Detect which cell encompasses the target text, then output its (X, Y) center coordinate. 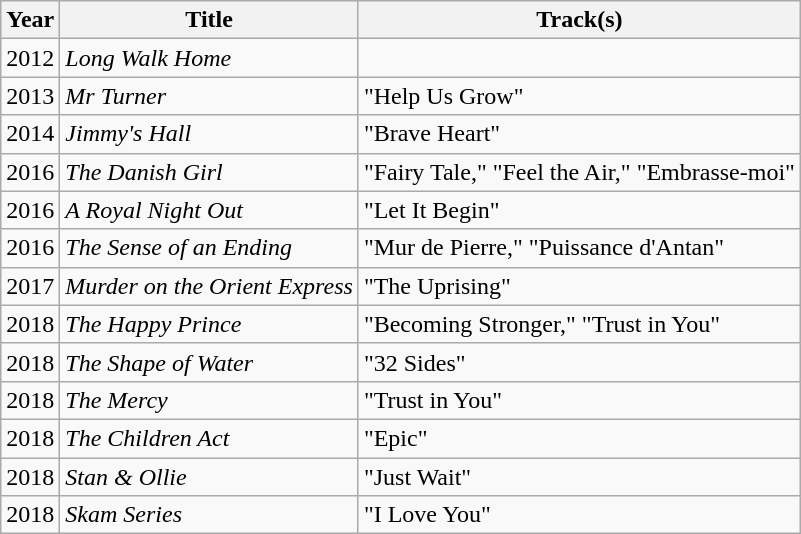
The Danish Girl (210, 172)
The Sense of an Ending (210, 248)
The Happy Prince (210, 324)
2013 (30, 96)
2012 (30, 58)
Stan & Ollie (210, 477)
"32 Sides" (579, 362)
Skam Series (210, 515)
"Epic" (579, 438)
"I Love You" (579, 515)
Track(s) (579, 20)
"Help Us Grow" (579, 96)
"The Uprising" (579, 286)
The Shape of Water (210, 362)
2017 (30, 286)
"Becoming Stronger," "Trust in You" (579, 324)
"Just Wait" (579, 477)
"Trust in You" (579, 400)
"Let It Begin" (579, 210)
2014 (30, 134)
"Brave Heart" (579, 134)
Title (210, 20)
Murder on the Orient Express (210, 286)
Long Walk Home (210, 58)
A Royal Night Out (210, 210)
The Children Act (210, 438)
"Mur de Pierre," "Puissance d'Antan" (579, 248)
"Fairy Tale," "Feel the Air," "Embrasse-moi" (579, 172)
Jimmy's Hall (210, 134)
The Mercy (210, 400)
Year (30, 20)
Mr Turner (210, 96)
